Search for the cell housing the specified text and yield its [X, Y] center coordinate. 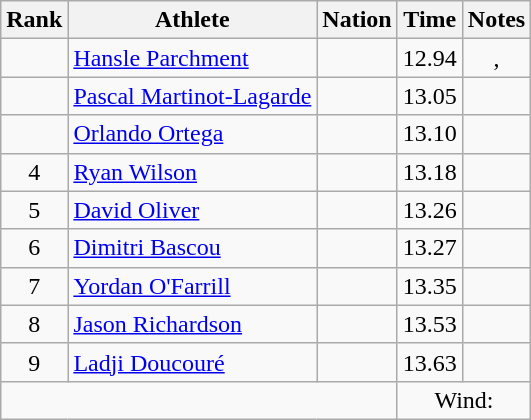
7 [34, 286]
6 [34, 248]
Orlando Ortega [192, 134]
13.26 [430, 210]
9 [34, 362]
13.10 [430, 134]
13.27 [430, 248]
12.94 [430, 58]
Time [430, 20]
Yordan O'Farrill [192, 286]
Dimitri Bascou [192, 248]
Rank [34, 20]
, [496, 58]
13.53 [430, 324]
Ryan Wilson [192, 172]
Nation [357, 20]
8 [34, 324]
13.18 [430, 172]
Hansle Parchment [192, 58]
13.63 [430, 362]
Jason Richardson [192, 324]
Ladji Doucouré [192, 362]
Athlete [192, 20]
4 [34, 172]
David Oliver [192, 210]
5 [34, 210]
Notes [496, 20]
13.05 [430, 96]
Wind: [464, 400]
Pascal Martinot-Lagarde [192, 96]
13.35 [430, 286]
